Extract the (X, Y) coordinate from the center of the cell holding the provided text.  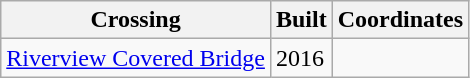
Coordinates (400, 20)
Built (301, 20)
Riverview Covered Bridge (136, 58)
Crossing (136, 20)
2016 (301, 58)
